For the text-containing cell, return its midpoint in [x, y] coordinate format. 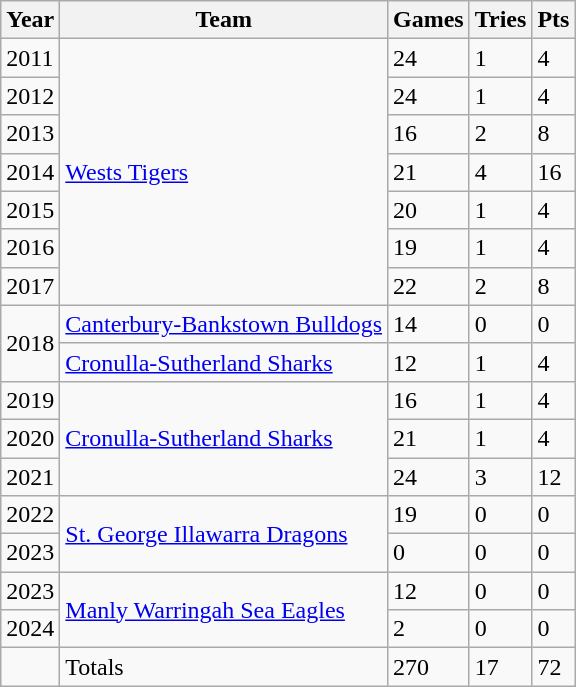
2011 [30, 58]
Wests Tigers [224, 172]
20 [429, 210]
2017 [30, 286]
Pts [554, 20]
St. George Illawarra Dragons [224, 534]
22 [429, 286]
Canterbury-Bankstown Bulldogs [224, 324]
2012 [30, 96]
3 [500, 477]
2019 [30, 400]
2020 [30, 438]
2014 [30, 172]
2016 [30, 248]
2015 [30, 210]
Games [429, 20]
Manly Warringah Sea Eagles [224, 610]
2013 [30, 134]
2022 [30, 515]
270 [429, 667]
Team [224, 20]
2018 [30, 343]
14 [429, 324]
Year [30, 20]
Totals [224, 667]
17 [500, 667]
Tries [500, 20]
2021 [30, 477]
72 [554, 667]
2024 [30, 629]
